Determine the [X, Y] coordinate at the center of the cell enclosing the given text.  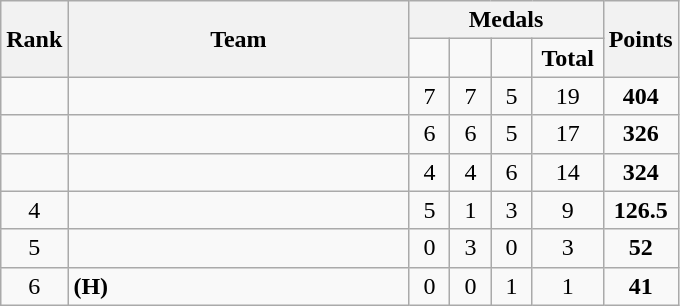
Medals [506, 20]
Team [238, 39]
14 [568, 172]
9 [568, 210]
17 [568, 134]
(H) [238, 286]
324 [640, 172]
126.5 [640, 210]
19 [568, 96]
Total [568, 58]
Points [640, 39]
41 [640, 286]
404 [640, 96]
326 [640, 134]
Rank [34, 39]
52 [640, 248]
